Detect which cell encompasses the target text, then output its [X, Y] center coordinate. 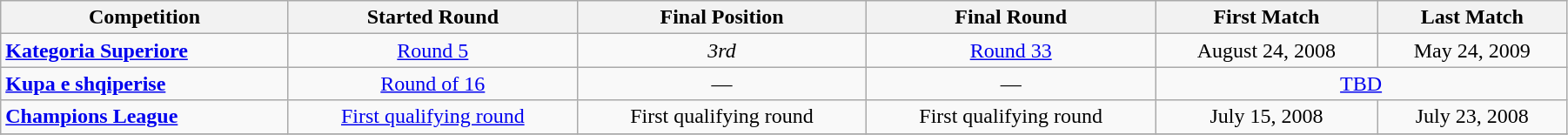
First Match [1267, 17]
Round 33 [1011, 51]
Started Round [432, 17]
Final Position [721, 17]
August 24, 2008 [1267, 51]
Champions League [144, 117]
Round 5 [432, 51]
Last Match [1472, 17]
July 15, 2008 [1267, 117]
Final Round [1011, 17]
Kategoria Superiore [144, 51]
July 23, 2008 [1472, 117]
Kupa e shqiperise [144, 84]
3rd [721, 51]
May 24, 2009 [1472, 51]
Competition [144, 17]
Round of 16 [432, 84]
TBD [1361, 84]
